Find where the given text appears and provide that cell's center as [x, y] coordinate. 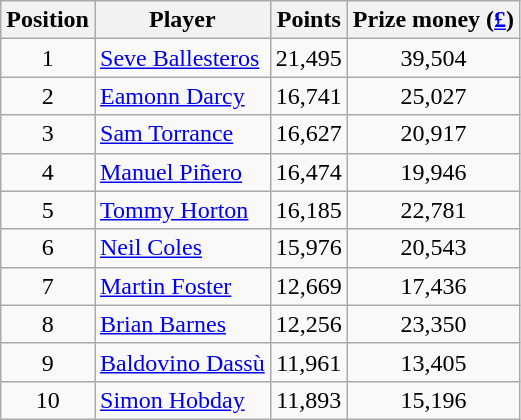
2 [48, 96]
Brian Barnes [182, 324]
Player [182, 20]
4 [48, 172]
Points [308, 20]
10 [48, 400]
16,474 [308, 172]
Seve Ballesteros [182, 58]
Simon Hobday [182, 400]
16,741 [308, 96]
11,893 [308, 400]
15,196 [433, 400]
19,946 [433, 172]
Manuel Piñero [182, 172]
5 [48, 210]
12,256 [308, 324]
23,350 [433, 324]
21,495 [308, 58]
39,504 [433, 58]
20,543 [433, 248]
Baldovino Dassù [182, 362]
Tommy Horton [182, 210]
20,917 [433, 134]
Prize money (£) [433, 20]
17,436 [433, 286]
9 [48, 362]
11,961 [308, 362]
15,976 [308, 248]
Eamonn Darcy [182, 96]
1 [48, 58]
Position [48, 20]
8 [48, 324]
Neil Coles [182, 248]
Martin Foster [182, 286]
6 [48, 248]
13,405 [433, 362]
22,781 [433, 210]
16,185 [308, 210]
12,669 [308, 286]
3 [48, 134]
Sam Torrance [182, 134]
25,027 [433, 96]
7 [48, 286]
16,627 [308, 134]
